Identify which cell holds the provided text, then report its (X, Y) central coordinate. 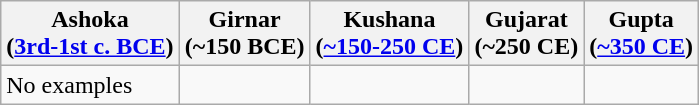
Girnar(~150 BCE) (244, 34)
Kushana(~150-250 CE) (390, 34)
Gupta(~350 CE) (642, 34)
Ashoka(3rd-1st c. BCE) (90, 34)
No examples (90, 85)
Gujarat(~250 CE) (526, 34)
